From the cell containing the given text, extract its center point as [x, y] coordinate. 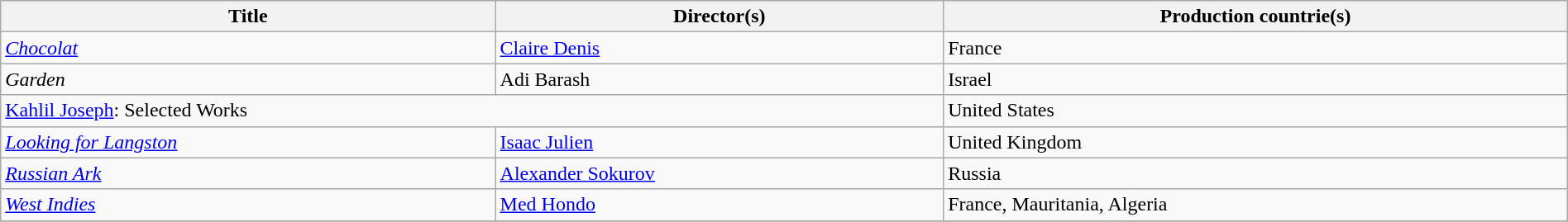
France, Mauritania, Algeria [1255, 205]
Med Hondo [719, 205]
Production countrie(s) [1255, 17]
Title [248, 17]
Russian Ark [248, 173]
Kahlil Joseph: Selected Works [472, 111]
Looking for Langston [248, 142]
Israel [1255, 79]
Garden [248, 79]
Claire Denis [719, 48]
United States [1255, 111]
Alexander Sokurov [719, 173]
Russia [1255, 173]
France [1255, 48]
Chocolat [248, 48]
Adi Barash [719, 79]
United Kingdom [1255, 142]
West Indies [248, 205]
Director(s) [719, 17]
Isaac Julien [719, 142]
